Find where the given text appears and provide that cell's center as [x, y] coordinate. 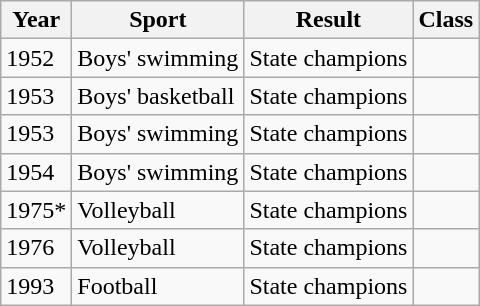
1952 [36, 58]
Result [328, 20]
Football [158, 286]
1975* [36, 210]
1976 [36, 248]
Year [36, 20]
Class [446, 20]
1954 [36, 172]
1993 [36, 286]
Boys' basketball [158, 96]
Sport [158, 20]
